Scan for the cell matching the given text and deliver its (x, y) coordinate at center. 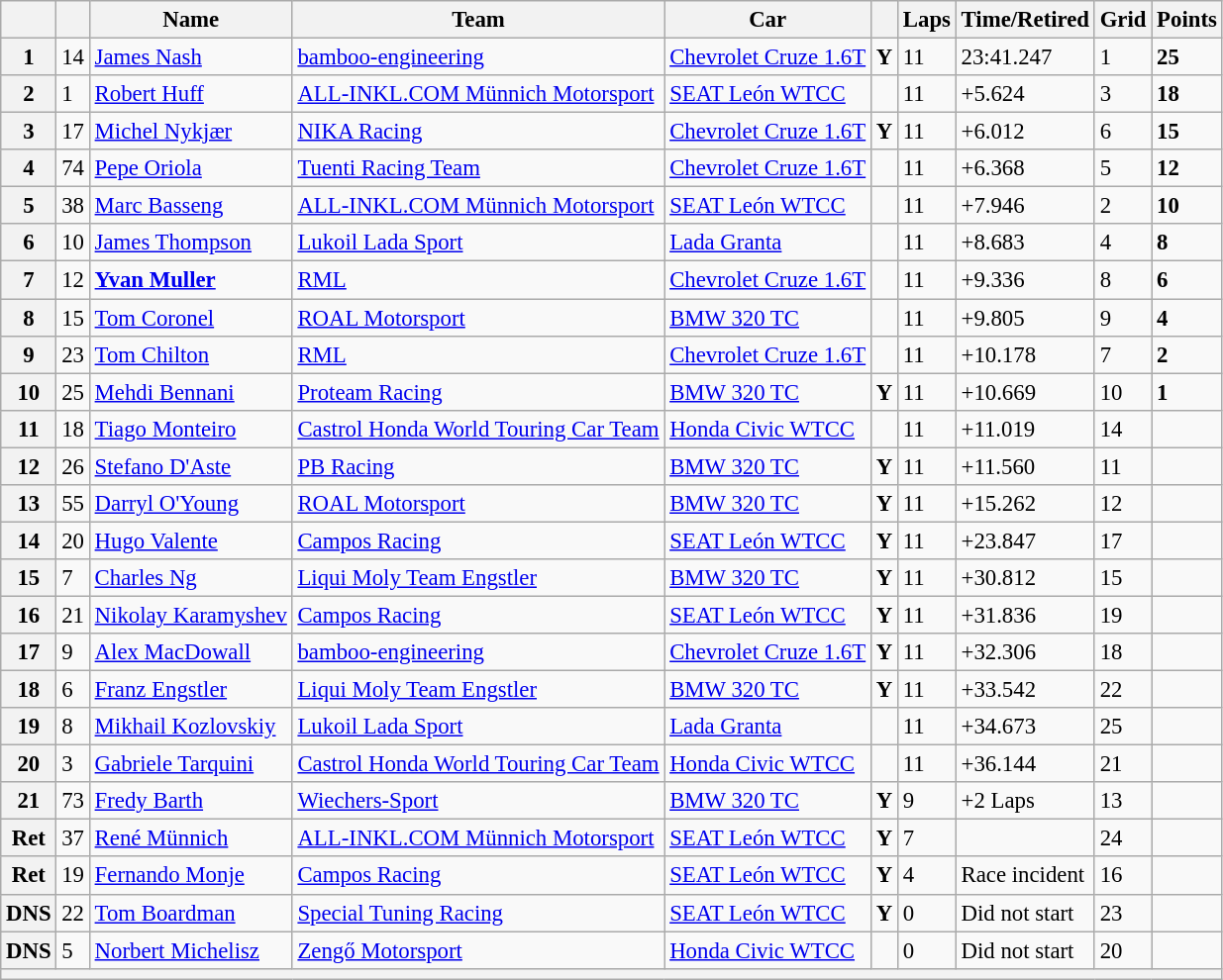
René Münnich (190, 838)
Car (768, 20)
Special Tuning Racing (478, 913)
Fernando Monje (190, 876)
Alex MacDowall (190, 652)
+9.336 (1025, 280)
Team (478, 20)
Darryl O'Young (190, 504)
+34.673 (1025, 727)
+11.560 (1025, 466)
Gabriele Tarquini (190, 764)
Fredy Barth (190, 801)
NIKA Racing (478, 132)
24 (1123, 838)
Robert Huff (190, 94)
+36.144 (1025, 764)
+33.542 (1025, 690)
Norbert Michelisz (190, 950)
+10.669 (1025, 392)
Franz Engstler (190, 690)
37 (73, 838)
+5.624 (1025, 94)
Tiago Monteiro (190, 429)
Laps (927, 20)
Points (1186, 20)
Marc Basseng (190, 206)
+23.847 (1025, 540)
+8.683 (1025, 243)
23:41.247 (1025, 57)
+6.012 (1025, 132)
Race incident (1025, 876)
Proteam Racing (478, 392)
Nikolay Karamyshev (190, 615)
Charles Ng (190, 578)
+2 Laps (1025, 801)
Tom Coronel (190, 318)
Tuenti Racing Team (478, 168)
+6.368 (1025, 168)
+7.946 (1025, 206)
+30.812 (1025, 578)
Tom Chilton (190, 354)
Grid (1123, 20)
PB Racing (478, 466)
Hugo Valente (190, 540)
James Nash (190, 57)
Mikhail Kozlovskiy (190, 727)
James Thompson (190, 243)
Tom Boardman (190, 913)
Yvan Muller (190, 280)
Michel Nykjær (190, 132)
Time/Retired (1025, 20)
26 (73, 466)
74 (73, 168)
+32.306 (1025, 652)
73 (73, 801)
Wiechers-Sport (478, 801)
+11.019 (1025, 429)
+10.178 (1025, 354)
Name (190, 20)
+31.836 (1025, 615)
55 (73, 504)
38 (73, 206)
Stefano D'Aste (190, 466)
+15.262 (1025, 504)
+9.805 (1025, 318)
Zengő Motorsport (478, 950)
Pepe Oriola (190, 168)
Mehdi Bennani (190, 392)
